Identify which cell holds the provided text, then report its [X, Y] central coordinate. 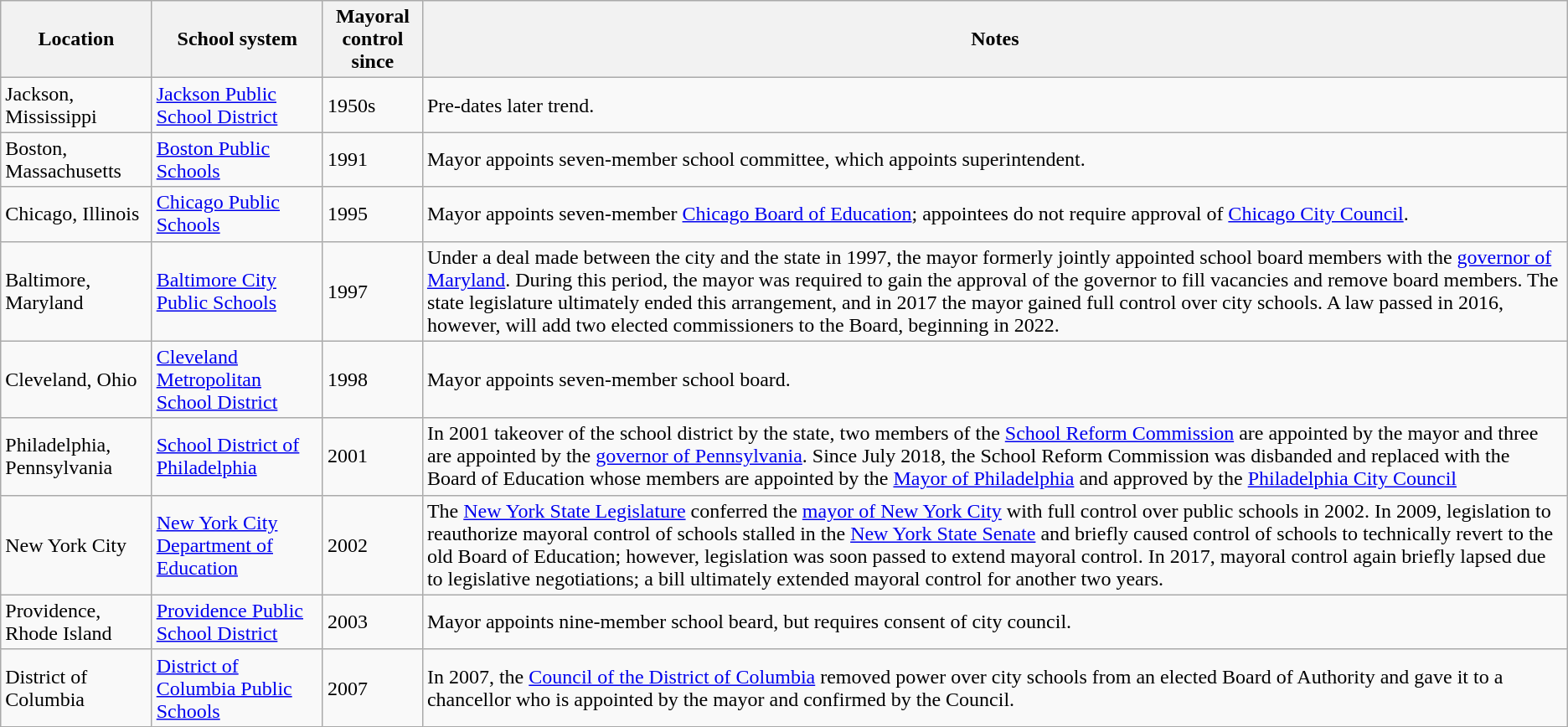
2003 [372, 621]
New York City [76, 544]
Jackson Public School District [237, 106]
Philadelphia, Pennsylvania [76, 456]
2001 [372, 456]
Chicago Public Schools [237, 214]
1950s [372, 106]
District of Columbia [76, 688]
Mayor appoints nine-member school beard, but requires consent of city council. [995, 621]
1998 [372, 379]
Mayoral controlsince [372, 39]
Mayor appoints seven-member school committee, which appoints superintendent. [995, 159]
Cleveland Metropolitan School District [237, 379]
Cleveland, Ohio [76, 379]
Providence, Rhode Island [76, 621]
Baltimore, Maryland [76, 291]
New York City Department of Education [237, 544]
Mayor appoints seven-member Chicago Board of Education; appointees do not require approval of Chicago City Council. [995, 214]
Location [76, 39]
Pre-dates later trend. [995, 106]
Baltimore City Public Schools [237, 291]
Providence Public School District [237, 621]
2007 [372, 688]
2002 [372, 544]
District of Columbia Public Schools [237, 688]
Boston Public Schools [237, 159]
Mayor appoints seven-member school board. [995, 379]
1997 [372, 291]
Boston, Massachusetts [76, 159]
Chicago, Illinois [76, 214]
Notes [995, 39]
1991 [372, 159]
School District of Philadelphia [237, 456]
1995 [372, 214]
Jackson, Mississippi [76, 106]
School system [237, 39]
